From the cell containing the given text, extract its center point as (X, Y) coordinate. 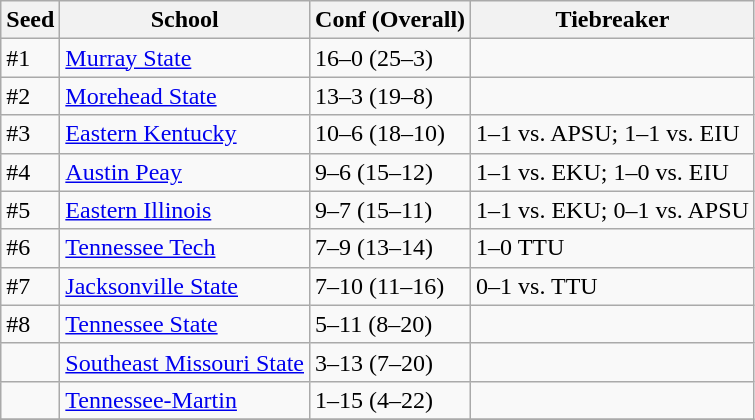
1–0 TTU (613, 248)
Eastern Kentucky (185, 134)
Conf (Overall) (390, 20)
1–1 vs. EKU; 1–0 vs. EIU (613, 172)
Jacksonville State (185, 286)
#6 (30, 248)
#8 (30, 324)
Tennessee Tech (185, 248)
#4 (30, 172)
5–11 (8–20) (390, 324)
#2 (30, 96)
1–1 vs. EKU; 0–1 vs. APSU (613, 210)
Murray State (185, 58)
3–13 (7–20) (390, 362)
Morehead State (185, 96)
Seed (30, 20)
1–1 vs. APSU; 1–1 vs. EIU (613, 134)
Tennessee State (185, 324)
Tennessee-Martin (185, 400)
#1 (30, 58)
#3 (30, 134)
9–7 (15–11) (390, 210)
0–1 vs. TTU (613, 286)
9–6 (15–12) (390, 172)
Tiebreaker (613, 20)
Eastern Illinois (185, 210)
#5 (30, 210)
1–15 (4–22) (390, 400)
13–3 (19–8) (390, 96)
#7 (30, 286)
Southeast Missouri State (185, 362)
16–0 (25–3) (390, 58)
10–6 (18–10) (390, 134)
School (185, 20)
7–9 (13–14) (390, 248)
Austin Peay (185, 172)
7–10 (11–16) (390, 286)
